For the text-containing cell, return its midpoint in [X, Y] coordinate format. 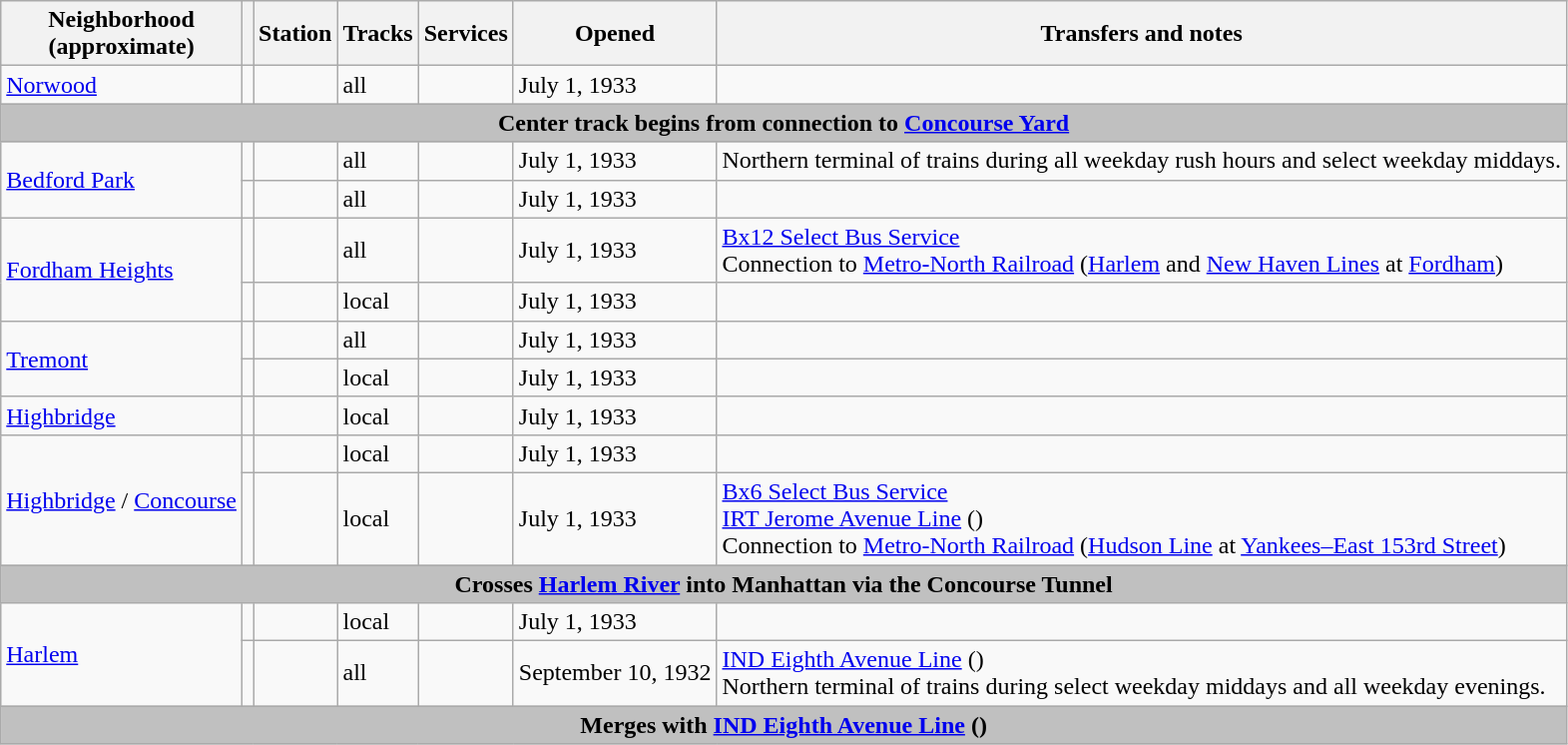
Crosses Harlem River into Manhattan via the Concourse Tunnel [784, 584]
Bx12 Select Bus ServiceConnection to Metro-North Railroad (Harlem and New Haven Lines at Fordham) [1142, 250]
Opened [615, 34]
Highbridge [122, 415]
IND Eighth Avenue Line ()Northern terminal of trains during select weekday middays and all weekday evenings. [1142, 673]
Harlem [122, 655]
Center track begins from connection to Concourse Yard [784, 123]
Norwood [122, 85]
Tracks [377, 34]
Bedford Park [122, 180]
Highbridge / Concourse [122, 499]
Neighborhood(approximate) [122, 34]
Station [295, 34]
Services [465, 34]
Transfers and notes [1142, 34]
Fordham Heights [122, 270]
Tremont [122, 359]
September 10, 1932 [615, 673]
Merges with IND Eighth Avenue Line () [784, 725]
Bx6 Select Bus ServiceIRT Jerome Avenue Line ()Connection to Metro-North Railroad (Hudson Line at Yankees–East 153rd Street) [1142, 518]
Northern terminal of trains during all weekday rush hours and select weekday middays. [1142, 161]
